Locate the cell with the specified text and output its (X, Y) center coordinate. 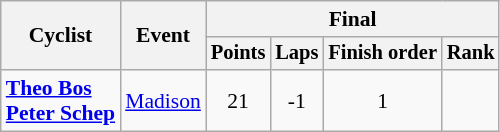
Rank (471, 54)
Finish order (382, 54)
1 (382, 100)
Final (353, 19)
Points (238, 54)
21 (238, 100)
Event (163, 36)
Theo BosPeter Schep (60, 100)
-1 (296, 100)
Cyclist (60, 36)
Madison (163, 100)
Laps (296, 54)
